Return the [x, y] coordinate for the center point of the cell that contains the specified text.  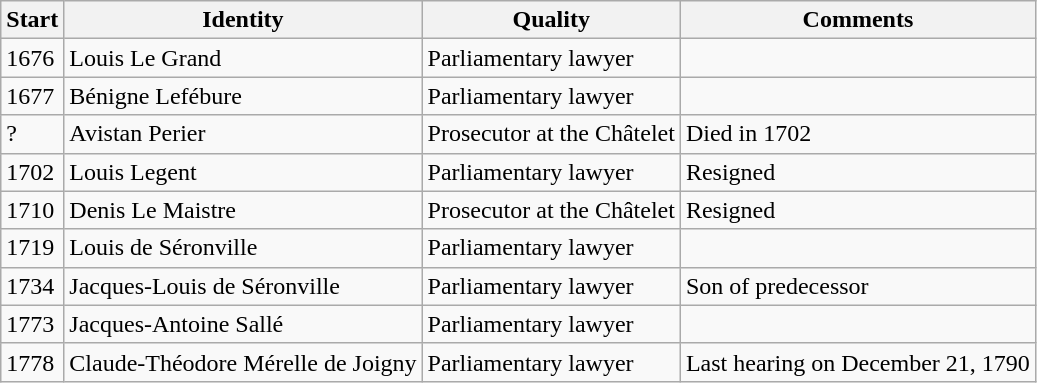
? [32, 134]
Died in 1702 [858, 134]
Identity [243, 20]
Quality [551, 20]
1773 [32, 324]
1702 [32, 172]
1677 [32, 96]
Bénigne Lefébure [243, 96]
Son of predecessor [858, 286]
1710 [32, 210]
Jacques-Antoine Sallé [243, 324]
Avistan Perier [243, 134]
Comments [858, 20]
Louis de Séronville [243, 248]
Jacques-Louis de Séronville [243, 286]
1676 [32, 58]
Louis Legent [243, 172]
1719 [32, 248]
Claude-Théodore Mérelle de Joigny [243, 362]
Last hearing on December 21, 1790 [858, 362]
1734 [32, 286]
Louis Le Grand [243, 58]
1778 [32, 362]
Denis Le Maistre [243, 210]
Start [32, 20]
